From the cell containing the given text, extract its center point as (X, Y) coordinate. 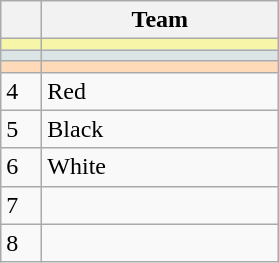
Team (160, 20)
Red (160, 91)
7 (22, 205)
Black (160, 129)
8 (22, 243)
6 (22, 167)
5 (22, 129)
White (160, 167)
4 (22, 91)
